Return [x, y] of the center of cell containing provided text 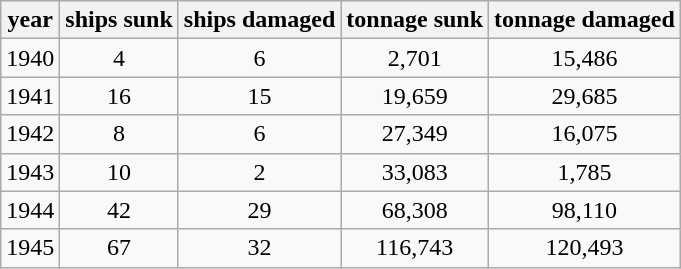
29 [259, 210]
16 [119, 96]
15 [259, 96]
4 [119, 58]
tonnage sunk [415, 20]
2,701 [415, 58]
1940 [30, 58]
67 [119, 248]
1942 [30, 134]
68,308 [415, 210]
ships damaged [259, 20]
1,785 [585, 172]
10 [119, 172]
tonnage damaged [585, 20]
27,349 [415, 134]
8 [119, 134]
32 [259, 248]
98,110 [585, 210]
16,075 [585, 134]
33,083 [415, 172]
29,685 [585, 96]
ships sunk [119, 20]
1945 [30, 248]
19,659 [415, 96]
2 [259, 172]
120,493 [585, 248]
1941 [30, 96]
1944 [30, 210]
year [30, 20]
15,486 [585, 58]
1943 [30, 172]
42 [119, 210]
116,743 [415, 248]
